Determine the (x, y) coordinate at the center of the cell enclosing the given text.  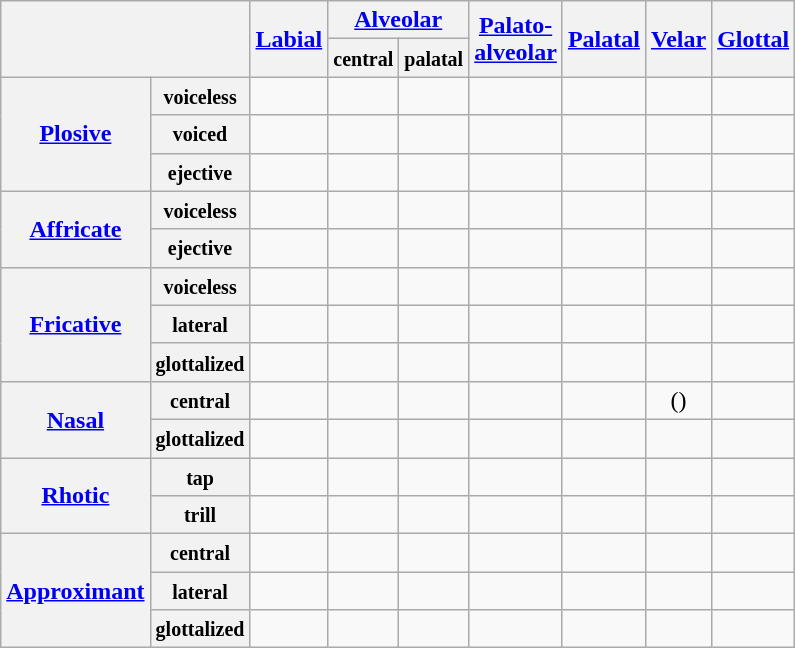
Labial (289, 39)
Palato-alveolar (516, 39)
voiced (200, 134)
Glottal (754, 39)
Palatal (604, 39)
Velar (678, 39)
trill (200, 515)
Approximant (76, 591)
Alveolar (398, 20)
Nasal (76, 419)
Affricate (76, 229)
tap (200, 477)
Rhotic (76, 496)
palatal (434, 58)
() (678, 400)
Fricative (76, 324)
Plosive (76, 134)
